Capture the cell that displays the provided text and extract its [x, y] central coordinate. 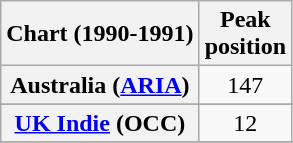
12 [245, 123]
Peak position [245, 34]
147 [245, 85]
Chart (1990-1991) [100, 34]
Australia (ARIA) [100, 85]
UK Indie (OCC) [100, 123]
